Capture the cell that displays the provided text and extract its (X, Y) central coordinate. 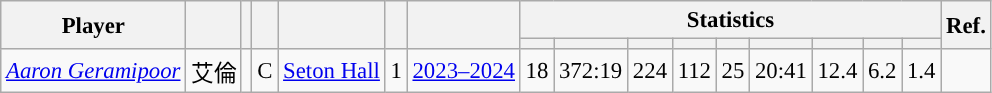
Statistics (730, 20)
18 (536, 71)
C (265, 71)
2023–2024 (464, 71)
20:41 (782, 71)
Ref. (966, 25)
224 (650, 71)
Player (94, 25)
6.2 (882, 71)
1 (396, 71)
Seton Hall (332, 71)
Aaron Geramipoor (94, 71)
12.4 (837, 71)
372:19 (591, 71)
1.4 (922, 71)
艾倫 (214, 71)
112 (694, 71)
25 (732, 71)
